Identify which cell holds the provided text, then report its (x, y) central coordinate. 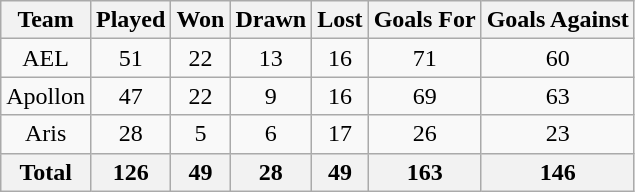
Team (46, 20)
Drawn (271, 20)
Goals Against (558, 20)
146 (558, 172)
6 (271, 134)
47 (130, 96)
26 (424, 134)
Won (200, 20)
126 (130, 172)
Goals For (424, 20)
9 (271, 96)
Played (130, 20)
13 (271, 58)
17 (340, 134)
60 (558, 58)
163 (424, 172)
Aris (46, 134)
71 (424, 58)
51 (130, 58)
Lost (340, 20)
63 (558, 96)
AEL (46, 58)
Apollon (46, 96)
69 (424, 96)
Total (46, 172)
23 (558, 134)
5 (200, 134)
